Locate the cell with the specified text and output its [X, Y] center coordinate. 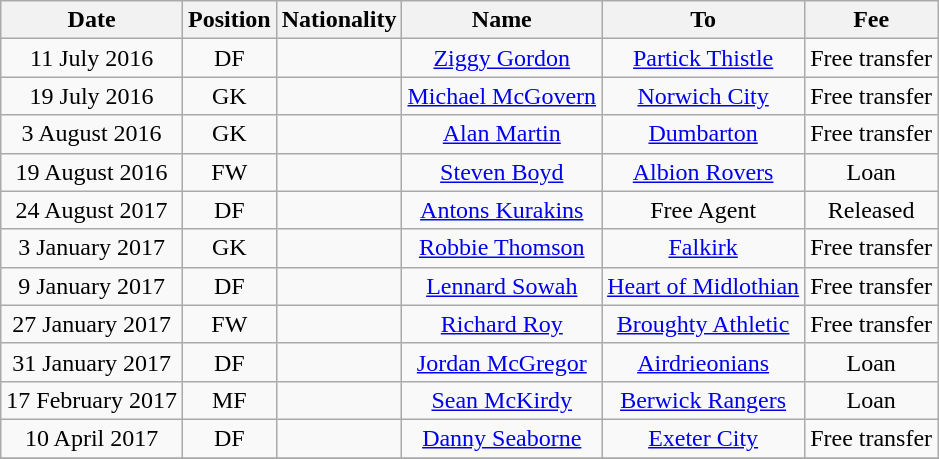
31 January 2017 [92, 362]
17 February 2017 [92, 400]
Falkirk [704, 248]
Position [229, 20]
MF [229, 400]
Sean McKirdy [502, 400]
Heart of Midlothian [704, 286]
Steven Boyd [502, 172]
27 January 2017 [92, 324]
Berwick Rangers [704, 400]
Exeter City [704, 438]
9 January 2017 [92, 286]
Airdrieonians [704, 362]
Nationality [339, 20]
10 April 2017 [92, 438]
To [704, 20]
Partick Thistle [704, 58]
Fee [872, 20]
19 August 2016 [92, 172]
Danny Seaborne [502, 438]
Norwich City [704, 96]
Lennard Sowah [502, 286]
3 January 2017 [92, 248]
19 July 2016 [92, 96]
Dumbarton [704, 134]
Albion Rovers [704, 172]
Antons Kurakins [502, 210]
Alan Martin [502, 134]
Richard Roy [502, 324]
Michael McGovern [502, 96]
Jordan McGregor [502, 362]
Name [502, 20]
Date [92, 20]
Ziggy Gordon [502, 58]
Robbie Thomson [502, 248]
Free Agent [704, 210]
24 August 2017 [92, 210]
Released [872, 210]
Broughty Athletic [704, 324]
3 August 2016 [92, 134]
11 July 2016 [92, 58]
